Identify which cell holds the provided text, then report its (X, Y) central coordinate. 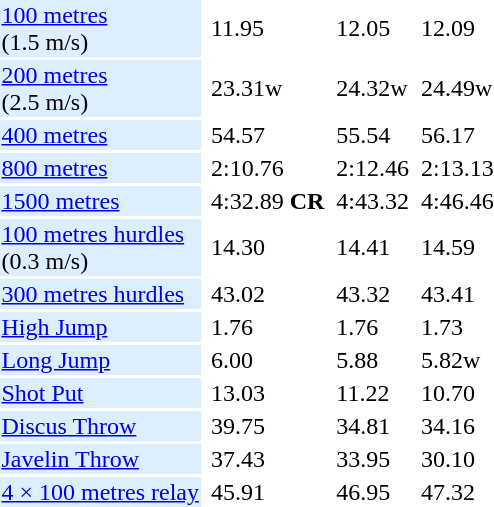
1500 metres (100, 201)
37.43 (267, 459)
23.31w (267, 88)
39.75 (267, 426)
4:32.89 CR (267, 201)
100 metres hurdles (0.3 m/s) (100, 248)
45.91 (267, 492)
11.22 (373, 393)
24.32w (373, 88)
6.00 (267, 360)
34.81 (373, 426)
33.95 (373, 459)
11.95 (267, 28)
2:12.46 (373, 168)
300 metres hurdles (100, 294)
13.03 (267, 393)
5.88 (373, 360)
Long Jump (100, 360)
High Jump (100, 327)
14.30 (267, 248)
43.32 (373, 294)
14.41 (373, 248)
Shot Put (100, 393)
200 metres (2.5 m/s) (100, 88)
4:43.32 (373, 201)
2:10.76 (267, 168)
Javelin Throw (100, 459)
4 × 100 metres relay (100, 492)
12.05 (373, 28)
400 metres (100, 135)
46.95 (373, 492)
100 metres (1.5 m/s) (100, 28)
Discus Throw (100, 426)
55.54 (373, 135)
800 metres (100, 168)
54.57 (267, 135)
43.02 (267, 294)
